Find where the given text appears and provide that cell's center as (X, Y) coordinate. 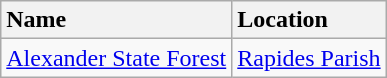
Alexander State Forest (116, 58)
Rapides Parish (309, 58)
Location (309, 20)
Name (116, 20)
